Scan for the cell matching the given text and deliver its [x, y] coordinate at center. 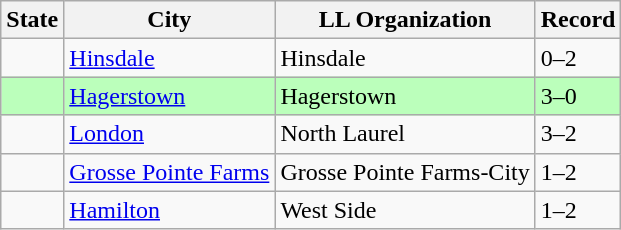
London [170, 134]
Grosse Pointe Farms [170, 172]
West Side [405, 210]
3–2 [578, 134]
3–0 [578, 96]
City [170, 20]
State [32, 20]
0–2 [578, 58]
North Laurel [405, 134]
Hamilton [170, 210]
Grosse Pointe Farms-City [405, 172]
LL Organization [405, 20]
Record [578, 20]
